Identify which cell holds the provided text, then report its [X, Y] central coordinate. 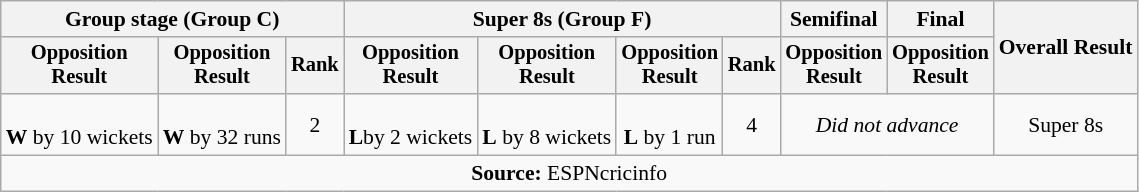
2 [315, 124]
Did not advance [888, 124]
Overall Result [1066, 48]
Group stage (Group C) [172, 19]
W by 10 wickets [80, 124]
Lby 2 wickets [411, 124]
Source: ESPNcricinfo [570, 174]
Final [940, 19]
L by 1 run [670, 124]
Super 8s (Group F) [562, 19]
4 [752, 124]
W by 32 runs [222, 124]
Super 8s [1066, 124]
L by 8 wickets [546, 124]
Semifinal [834, 19]
